Return the (X, Y) coordinate for the center point of the cell that contains the specified text.  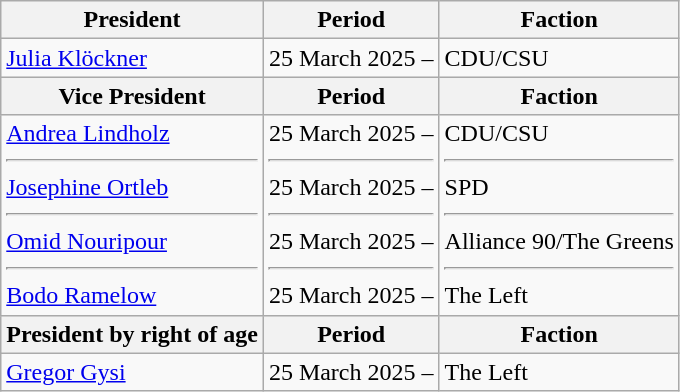
25 March 2025 –25 March 2025 –25 March 2025 –25 March 2025 – (351, 215)
The Left (559, 372)
Andrea LindholzJosephine OrtlebOmid NouripourBodo Ramelow (132, 215)
Gregor Gysi (132, 372)
President by right of age (132, 334)
President (132, 20)
Julia Klöckner (132, 58)
Vice President (132, 96)
CDU/CSUSPDAlliance 90/The GreensThe Left (559, 215)
CDU/CSU (559, 58)
